Determine the (X, Y) coordinate at the center of the cell enclosing the given text.  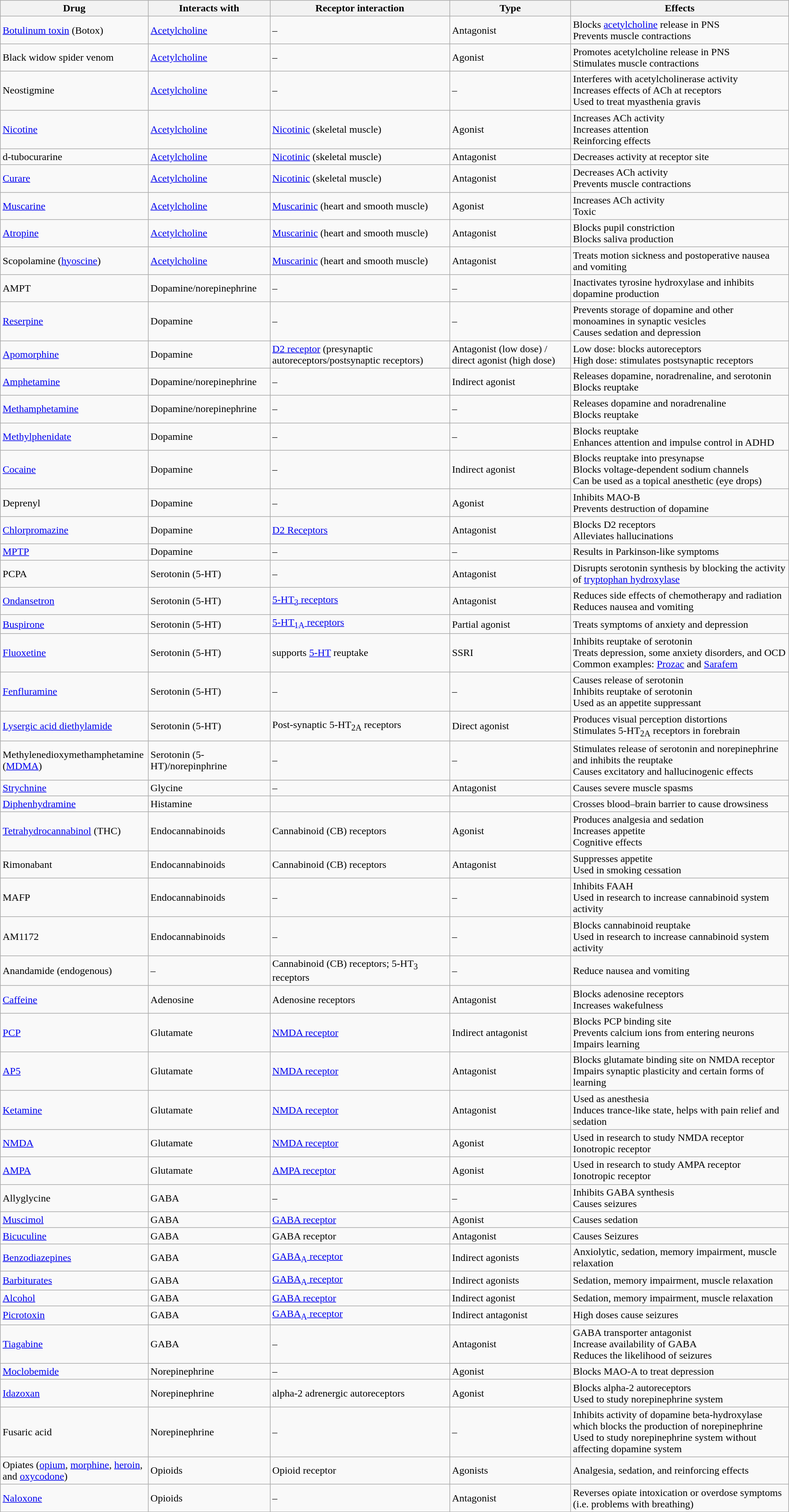
Blocks acetylcholine release in PNSPrevents muscle contractions (679, 30)
Ketamine (74, 1110)
Muscimol (74, 1220)
Receptor interaction (360, 8)
Decreases activity at receptor site (679, 157)
Blocks D2 receptorsAlleviates hallucinations (679, 530)
Blocks glutamate binding site on NMDA receptorImpairs synaptic plasticity and certain forms of learning (679, 1071)
Direct agonist (510, 726)
Suppresses appetiteUsed in smoking cessation (679, 864)
Interacts with (209, 8)
supports 5-HT reuptake (360, 653)
Releases dopamine and noradrenalineBlocks reuptake (679, 409)
Fenfluramine (74, 692)
Causes sedation (679, 1220)
Stimulates release of serotonin and norepinephrine and inhibits the reuptakeCauses excitatory and hallucinogenic effects (679, 760)
Causes Seizures (679, 1236)
AP5 (74, 1071)
Causes release of serotoninInhibits reuptake of serotoninUsed as an appetite suppressant (679, 692)
Amphetamine (74, 382)
MAFP (74, 897)
Adenosine (209, 999)
D2 Receptors (360, 530)
Reserpine (74, 321)
Inhibits reuptake of serotoninTreats depression, some anxiety disorders, and OCD Common examples: Prozac and Sarafem (679, 653)
Adenosine receptors (360, 999)
alpha-2 adrenergic autoreceptors (360, 1393)
Blocks reuptakeEnhances attention and impulse control in ADHD (679, 436)
d-tubocurarine (74, 157)
Blocks pupil constrictionBlocks saliva production (679, 233)
Produces visual perception distortionsStimulates 5-HT2A receptors in forebrain (679, 726)
Causes severe muscle spasms (679, 788)
AMPT (74, 288)
Scopolamine (hyoscine) (74, 260)
Analgesia, sedation, and reinforcing effects (679, 1470)
Tetrahydrocannabinol (THC) (74, 831)
Opioid receptor (360, 1470)
Type (510, 8)
Produces analgesia and sedationIncreases appetiteCognitive effects (679, 831)
Buspirone (74, 624)
Serotonin (5-HT)/norepinphrine (209, 760)
Deprenyl (74, 503)
Interferes with acetylcholinerase activityIncreases effects of ACh at receptorsUsed to treat myasthenia gravis (679, 91)
Treats symptoms of anxiety and depression (679, 624)
Bicuculine (74, 1236)
Prevents storage of dopamine and other monoamines in synaptic vesiclesCauses sedation and depression (679, 321)
Allyglycine (74, 1198)
Reduce nausea and vomiting (679, 971)
Used as anesthesiaInduces trance-like state, helps with pain relief and sedation (679, 1110)
Partial agonist (510, 624)
Atropine (74, 233)
Methamphetamine (74, 409)
Reverses opiate intoxication or overdose symptoms (i.e. problems with breathing) (679, 1498)
Diphenhydramine (74, 804)
Blocks cannabinoid reuptakeUsed in research to increase cannabinoid system activity (679, 936)
5-HT3 receptors (360, 601)
Increases ACh activityToxic (679, 206)
Reduces side effects of chemotherapy and radiationReduces nausea and vomiting (679, 601)
Cannabinoid (CB) receptors; 5-HT3 receptors (360, 971)
Results in Parkinson-like symptoms (679, 552)
Antagonist (low dose) / direct agonist (high dose) (510, 354)
Apomorphine (74, 354)
Methylenedioxy­methamphetamine (MDMA) (74, 760)
D2 receptor (presynaptic autoreceptors/postsynaptic receptors) (360, 354)
Cocaine (74, 470)
Inhibits MAO-BPrevents destruction of dopamine (679, 503)
Promotes acetylcholine release in PNSStimulates muscle contractions (679, 57)
Fluoxetine (74, 653)
Decreases ACh activityPrevents muscle contractions (679, 179)
Treats motion sickness and postoperative nausea and vomiting (679, 260)
Blocks MAO-A to treat depression (679, 1371)
Curare (74, 179)
Naloxone (74, 1498)
Fusaric acid (74, 1432)
AMPA receptor (360, 1170)
AMPA (74, 1170)
Post-synaptic 5-HT2A receptors (360, 726)
High doses cause seizures (679, 1315)
Caffeine (74, 999)
Effects (679, 8)
Opiates (opium, morphine, heroin, and oxycodone) (74, 1470)
Drug (74, 8)
Neostigmine (74, 91)
Histamine (209, 804)
Disrupts serotonin synthesis by blocking the activity of tryptophan hydroxylase (679, 574)
SSRI (510, 653)
Alcohol (74, 1298)
Releases dopamine, noradrenaline, and serotoninBlocks reuptake (679, 382)
Rimonabant (74, 864)
Glycine (209, 788)
Used in research to study NMDA receptorIonotropic receptor (679, 1143)
Strychnine (74, 788)
Low dose: blocks autoreceptorsHigh dose: stimulates postsynaptic receptors (679, 354)
Benzodiazepines (74, 1257)
Inhibits FAAHUsed in research to increase cannabinoid system activity (679, 897)
Ondansetron (74, 601)
Blocks adenosine receptorsIncreases wakefulness (679, 999)
Botulinum toxin (Botox) (74, 30)
Anxiolytic, sedation, memory impairment, muscle relaxation (679, 1257)
Black widow spider venom (74, 57)
Agonists (510, 1470)
PCP (74, 1033)
MPTP (74, 552)
Blocks reuptake into presynapseBlocks voltage-dependent sodium channelsCan be used as a topical anesthetic (eye drops) (679, 470)
Nicotine (74, 129)
Chlorpromazine (74, 530)
Moclobemide (74, 1371)
Picrotoxin (74, 1315)
Inhibits GABA synthesisCauses seizures (679, 1198)
Crosses blood–brain barrier to cause drowsiness (679, 804)
Muscarine (74, 206)
Anandamide (endogenous) (74, 971)
GABA transporter antagonistIncrease availability of GABAReduces the likelihood of seizures (679, 1344)
Blocks PCP binding sitePrevents calcium ions from entering neuronsImpairs learning (679, 1033)
PCPA (74, 574)
AM1172 (74, 936)
5-HT1A receptors (360, 624)
Lysergic acid diethylamide (74, 726)
Inactivates tyrosine hydroxylase and inhibits dopamine production (679, 288)
Methylphenidate (74, 436)
Blocks alpha-2 autoreceptorsUsed to study norepinephrine system (679, 1393)
Used in research to study AMPA receptorIonotropic receptor (679, 1170)
Idazoxan (74, 1393)
Increases ACh activityIncreases attentionReinforcing effects (679, 129)
Barbiturates (74, 1280)
NMDA (74, 1143)
Tiagabine (74, 1344)
